Return the [x, y] coordinate for the center point of the cell that contains the specified text.  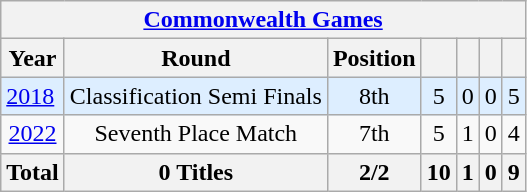
10 [438, 172]
Total [33, 172]
Year [33, 58]
2018 [33, 96]
Seventh Place Match [196, 134]
Commonwealth Games [264, 20]
2/2 [374, 172]
2022 [33, 134]
Position [374, 58]
9 [514, 172]
Classification Semi Finals [196, 96]
7th [374, 134]
Round [196, 58]
8th [374, 96]
4 [514, 134]
0 Titles [196, 172]
